From the cell containing the given text, extract its center point as [X, Y] coordinate. 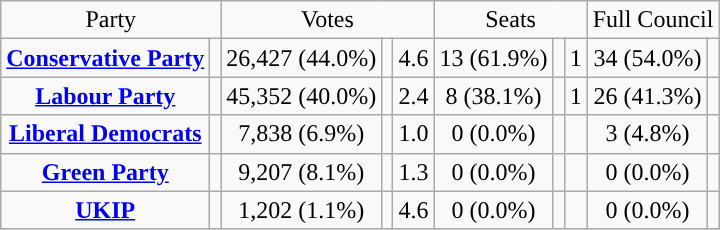
34 (54.0%) [648, 58]
45,352 (40.0%) [302, 96]
3 (4.8%) [648, 134]
1,202 (1.1%) [302, 210]
1.0 [414, 134]
8 (38.1%) [494, 96]
Labour Party [106, 96]
26,427 (44.0%) [302, 58]
1.3 [414, 172]
Liberal Democrats [106, 134]
Votes [328, 20]
Full Council [653, 20]
UKIP [106, 210]
Conservative Party [106, 58]
9,207 (8.1%) [302, 172]
Party [111, 20]
13 (61.9%) [494, 58]
7,838 (6.9%) [302, 134]
Green Party [106, 172]
26 (41.3%) [648, 96]
Seats [510, 20]
2.4 [414, 96]
